Output the [x, y] coordinate of the center of the cell containing the given text.  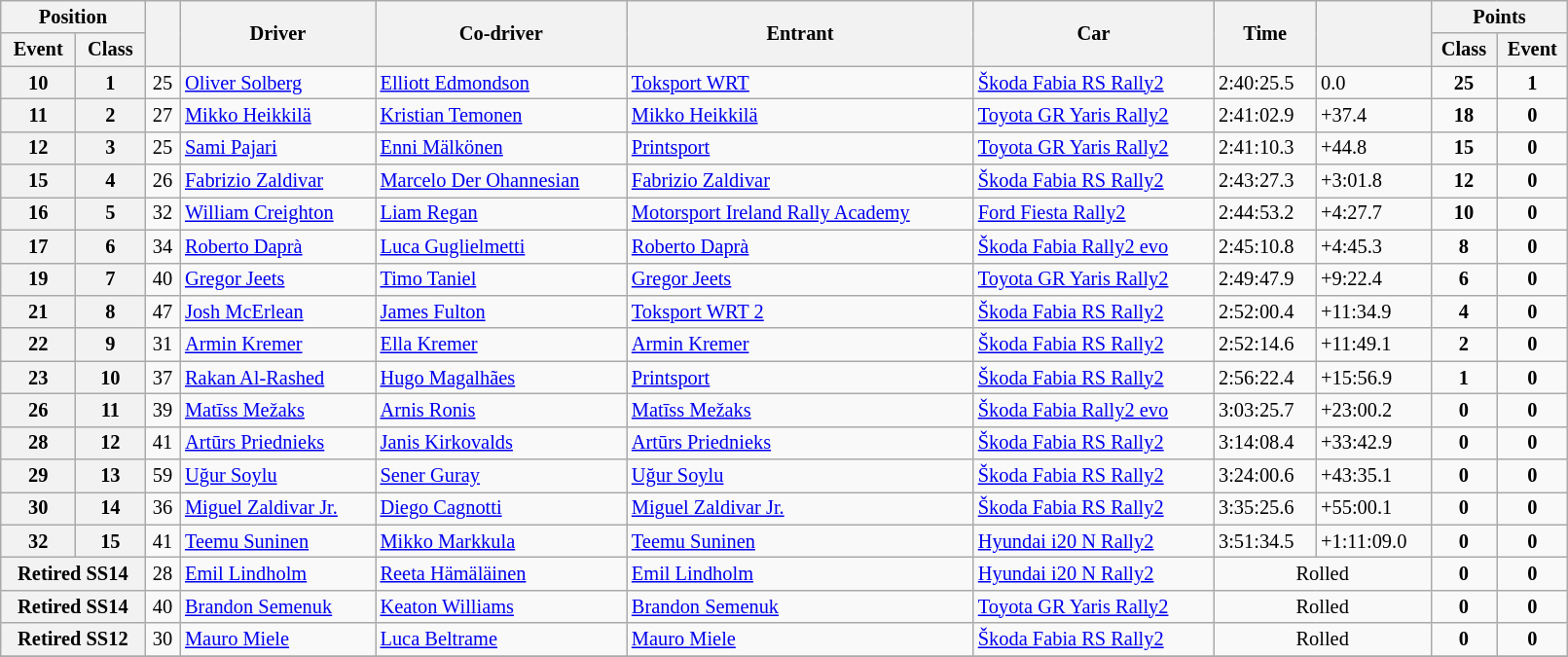
Mikko Markkula [501, 541]
Kristian Temonen [501, 115]
Ella Kremer [501, 345]
Retired SS12 [73, 639]
Points [1499, 17]
Ford Fiesta Rally2 [1094, 213]
18 [1464, 115]
Entrant [800, 33]
+1:11:09.0 [1373, 541]
Sener Guray [501, 476]
7 [111, 279]
3 [111, 148]
3:24:00.6 [1265, 476]
Hugo Magalhães [501, 378]
+43:35.1 [1373, 476]
2:45:10.8 [1265, 246]
Diego Cagnotti [501, 508]
22 [39, 345]
Co-driver [501, 33]
Arnis Ronis [501, 410]
29 [39, 476]
31 [163, 345]
34 [163, 246]
Toksport WRT 2 [800, 311]
+11:34.9 [1373, 311]
36 [163, 508]
13 [111, 476]
+44.8 [1373, 148]
2:43:27.3 [1265, 181]
Marcelo Der Ohannesian [501, 181]
2:44:53.2 [1265, 213]
Enni Mälkönen [501, 148]
2:49:47.9 [1265, 279]
Timo Taniel [501, 279]
Rakan Al-Rashed [277, 378]
Josh McErlean [277, 311]
2:40:25.5 [1265, 83]
Toksport WRT [800, 83]
+33:42.9 [1373, 443]
37 [163, 378]
Keaton Williams [501, 606]
59 [163, 476]
+37.4 [1373, 115]
3:14:08.4 [1265, 443]
17 [39, 246]
Position [73, 17]
2:56:22.4 [1265, 378]
Driver [277, 33]
+9:22.4 [1373, 279]
Oliver Solberg [277, 83]
+4:45.3 [1373, 246]
9 [111, 345]
19 [39, 279]
Car [1094, 33]
5 [111, 213]
3:03:25.7 [1265, 410]
Reeta Hämäläinen [501, 573]
3:51:34.5 [1265, 541]
+15:56.9 [1373, 378]
27 [163, 115]
+23:00.2 [1373, 410]
Liam Regan [501, 213]
2:41:10.3 [1265, 148]
+11:49.1 [1373, 345]
0.0 [1373, 83]
21 [39, 311]
Elliott Edmondson [501, 83]
William Creighton [277, 213]
2:52:14.6 [1265, 345]
2:52:00.4 [1265, 311]
+55:00.1 [1373, 508]
Time [1265, 33]
Luca Guglielmetti [501, 246]
47 [163, 311]
+4:27.7 [1373, 213]
Sami Pajari [277, 148]
James Fulton [501, 311]
14 [111, 508]
Luca Beltrame [501, 639]
16 [39, 213]
Janis Kirkovalds [501, 443]
+3:01.8 [1373, 181]
2:41:02.9 [1265, 115]
39 [163, 410]
23 [39, 378]
Motorsport Ireland Rally Academy [800, 213]
3:35:25.6 [1265, 508]
